Pinpoint the cell where the given text exists, returning its (X, Y) midpoint coordinate. 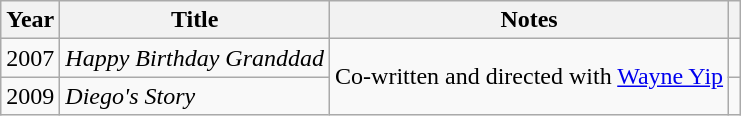
Notes (530, 20)
2009 (30, 96)
Title (195, 20)
Year (30, 20)
Happy Birthday Granddad (195, 58)
2007 (30, 58)
Diego's Story (195, 96)
Co-written and directed with Wayne Yip (530, 77)
